Pinpoint the cell where the given text exists, returning its [X, Y] midpoint coordinate. 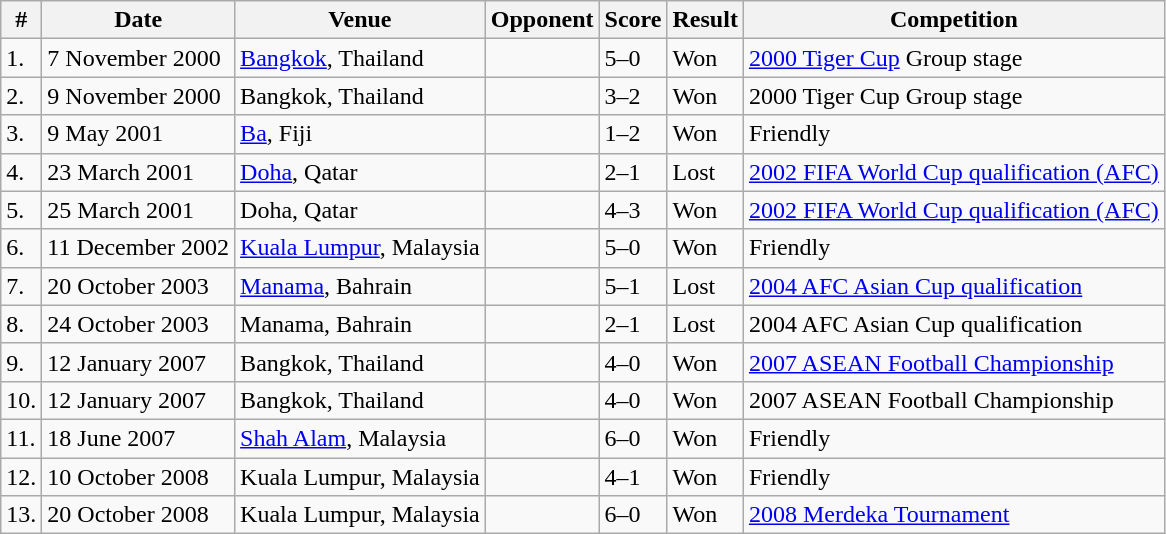
18 June 2007 [138, 438]
11. [22, 438]
5–1 [633, 286]
23 March 2001 [138, 172]
10. [22, 400]
Date [138, 20]
9 May 2001 [138, 134]
5. [22, 210]
4–3 [633, 210]
10 October 2008 [138, 477]
9. [22, 362]
12. [22, 477]
Shah Alam, Malaysia [360, 438]
4–1 [633, 477]
1–2 [633, 134]
4. [22, 172]
Result [705, 20]
9 November 2000 [138, 96]
2008 Merdeka Tournament [954, 515]
6. [22, 248]
Ba, Fiji [360, 134]
Venue [360, 20]
Score [633, 20]
20 October 2008 [138, 515]
# [22, 20]
Competition [954, 20]
3–2 [633, 96]
11 December 2002 [138, 248]
13. [22, 515]
7 November 2000 [138, 58]
2. [22, 96]
Opponent [542, 20]
25 March 2001 [138, 210]
1. [22, 58]
20 October 2003 [138, 286]
8. [22, 324]
7. [22, 286]
3. [22, 134]
24 October 2003 [138, 324]
